Search for the cell housing the specified text and yield its (X, Y) center coordinate. 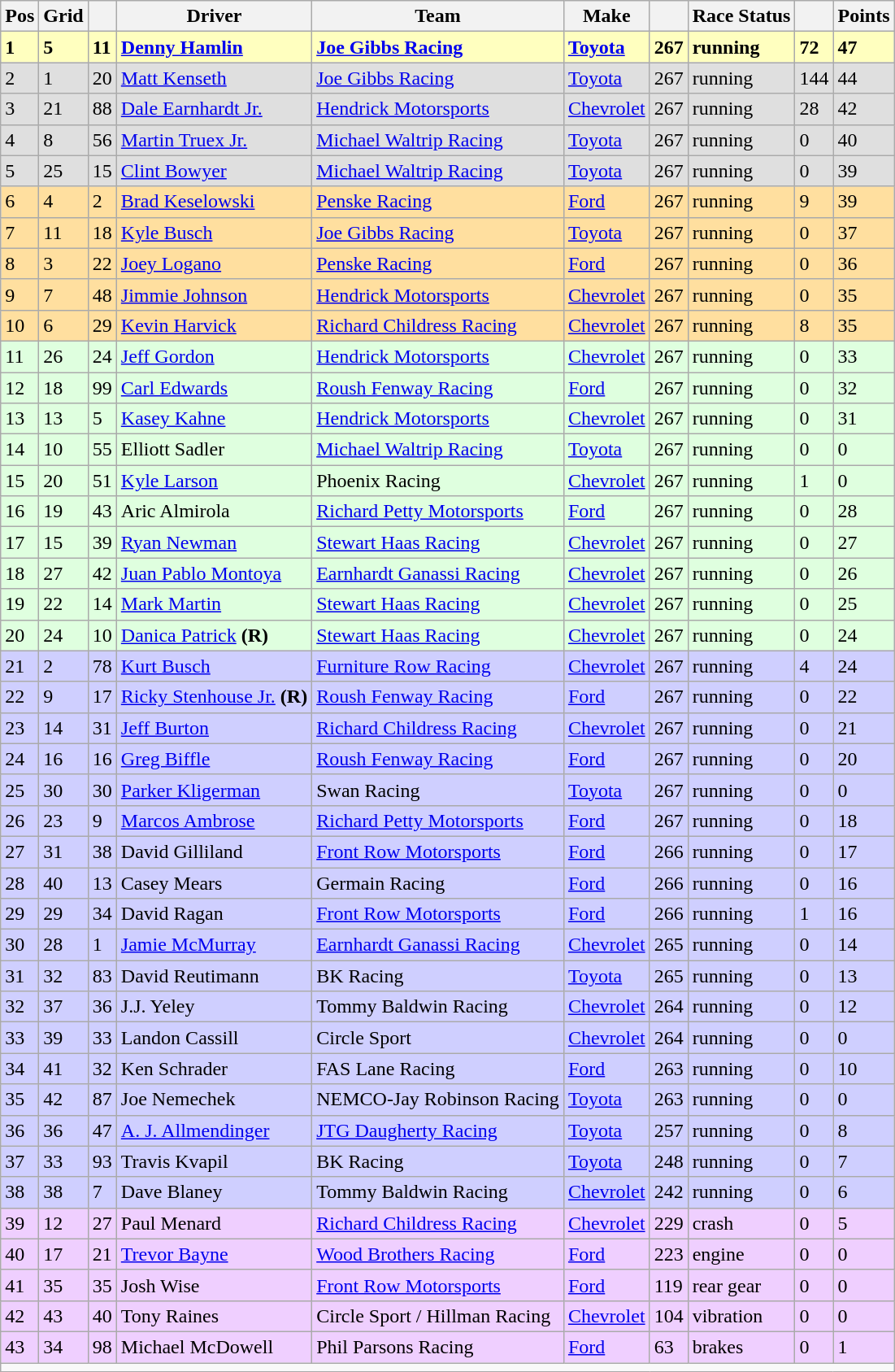
248 (668, 1161)
Make (606, 16)
Germain Racing (438, 882)
Jimmie Johnson (214, 294)
104 (668, 1316)
Juan Pablo Montoya (214, 573)
Phoenix Racing (438, 481)
Ken Schrader (214, 1069)
63 (668, 1347)
Clint Bowyer (214, 171)
Brad Keselowski (214, 202)
51 (102, 481)
Michael McDowell (214, 1347)
JTG Daugherty Racing (438, 1130)
Casey Mears (214, 882)
Ryan Newman (214, 542)
48 (102, 294)
Kurt Busch (214, 666)
Pos (20, 16)
Jamie McMurray (214, 945)
78 (102, 666)
Joe Nemechek (214, 1100)
Jeff Gordon (214, 356)
Matt Kenseth (214, 78)
Circle Sport / Hillman Racing (438, 1316)
Swan Racing (438, 790)
83 (102, 976)
98 (102, 1347)
Greg Biffle (214, 759)
Aric Almirola (214, 512)
Travis Kvapil (214, 1161)
engine (741, 1254)
Martin Truex Jr. (214, 140)
Carl Edwards (214, 388)
93 (102, 1161)
Dave Blaney (214, 1192)
44 (863, 78)
Ricky Stenhouse Jr. (R) (214, 697)
Kasey Kahne (214, 419)
72 (815, 47)
144 (815, 78)
Dale Earnhardt Jr. (214, 109)
242 (668, 1192)
99 (102, 388)
David Reutimann (214, 976)
Wood Brothers Racing (438, 1254)
Trevor Bayne (214, 1254)
Denny Hamlin (214, 47)
Paul Menard (214, 1223)
55 (102, 450)
Race Status (741, 16)
David Gilliland (214, 852)
Driver (214, 16)
brakes (741, 1347)
87 (102, 1100)
Team (438, 16)
vibration (741, 1316)
Mark Martin (214, 604)
Joey Logano (214, 264)
Danica Patrick (R) (214, 635)
David Ragan (214, 914)
Phil Parsons Racing (438, 1347)
A. J. Allmendinger (214, 1130)
Tony Raines (214, 1316)
Josh Wise (214, 1285)
Parker Kligerman (214, 790)
257 (668, 1130)
223 (668, 1254)
FAS Lane Racing (438, 1069)
Landon Cassill (214, 1038)
Kyle Larson (214, 481)
Circle Sport (438, 1038)
Jeff Burton (214, 728)
Elliott Sadler (214, 450)
Furniture Row Racing (438, 666)
J.J. Yeley (214, 1007)
56 (102, 140)
119 (668, 1285)
Points (863, 16)
Kyle Busch (214, 233)
Kevin Harvick (214, 325)
229 (668, 1223)
rear gear (741, 1285)
NEMCO-Jay Robinson Racing (438, 1100)
88 (102, 109)
Grid (63, 16)
Marcos Ambrose (214, 821)
crash (741, 1223)
